Return the [x, y] coordinate for the center point of the cell that contains the specified text.  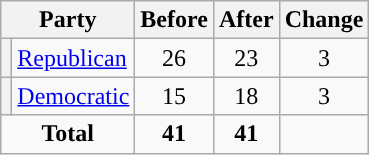
Before [174, 20]
Change [324, 20]
Republican [74, 58]
Democratic [74, 96]
23 [246, 58]
After [246, 20]
18 [246, 96]
15 [174, 96]
Party [68, 20]
26 [174, 58]
Total [68, 134]
